From the cell containing the given text, extract its center point as (X, Y) coordinate. 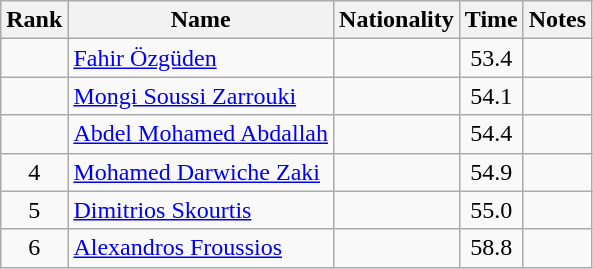
Notes (557, 20)
Time (491, 20)
Name (201, 20)
Abdel Mohamed Abdallah (201, 134)
Fahir Özgüden (201, 58)
6 (34, 248)
Mongi Soussi Zarrouki (201, 96)
Dimitrios Skourtis (201, 210)
54.9 (491, 172)
5 (34, 210)
4 (34, 172)
Rank (34, 20)
54.4 (491, 134)
Mohamed Darwiche Zaki (201, 172)
Nationality (397, 20)
54.1 (491, 96)
Alexandros Froussios (201, 248)
58.8 (491, 248)
53.4 (491, 58)
55.0 (491, 210)
